Find where the given text appears and provide that cell's center as [X, Y] coordinate. 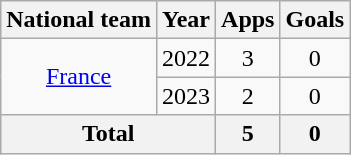
National team [79, 20]
Year [186, 20]
Apps [248, 20]
2023 [186, 96]
2 [248, 96]
5 [248, 134]
Total [108, 134]
Goals [315, 20]
3 [248, 58]
France [79, 77]
2022 [186, 58]
